Provide the [x, y] coordinate of the cell's center where the given text is located.  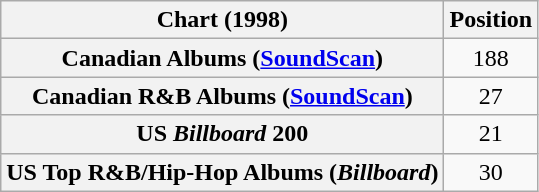
21 [491, 134]
US Billboard 200 [222, 134]
Canadian R&B Albums (SoundScan) [222, 96]
Canadian Albums (SoundScan) [222, 58]
30 [491, 172]
188 [491, 58]
US Top R&B/Hip-Hop Albums (Billboard) [222, 172]
Chart (1998) [222, 20]
Position [491, 20]
27 [491, 96]
